Return the [x, y] coordinate for the center point of the cell that contains the specified text.  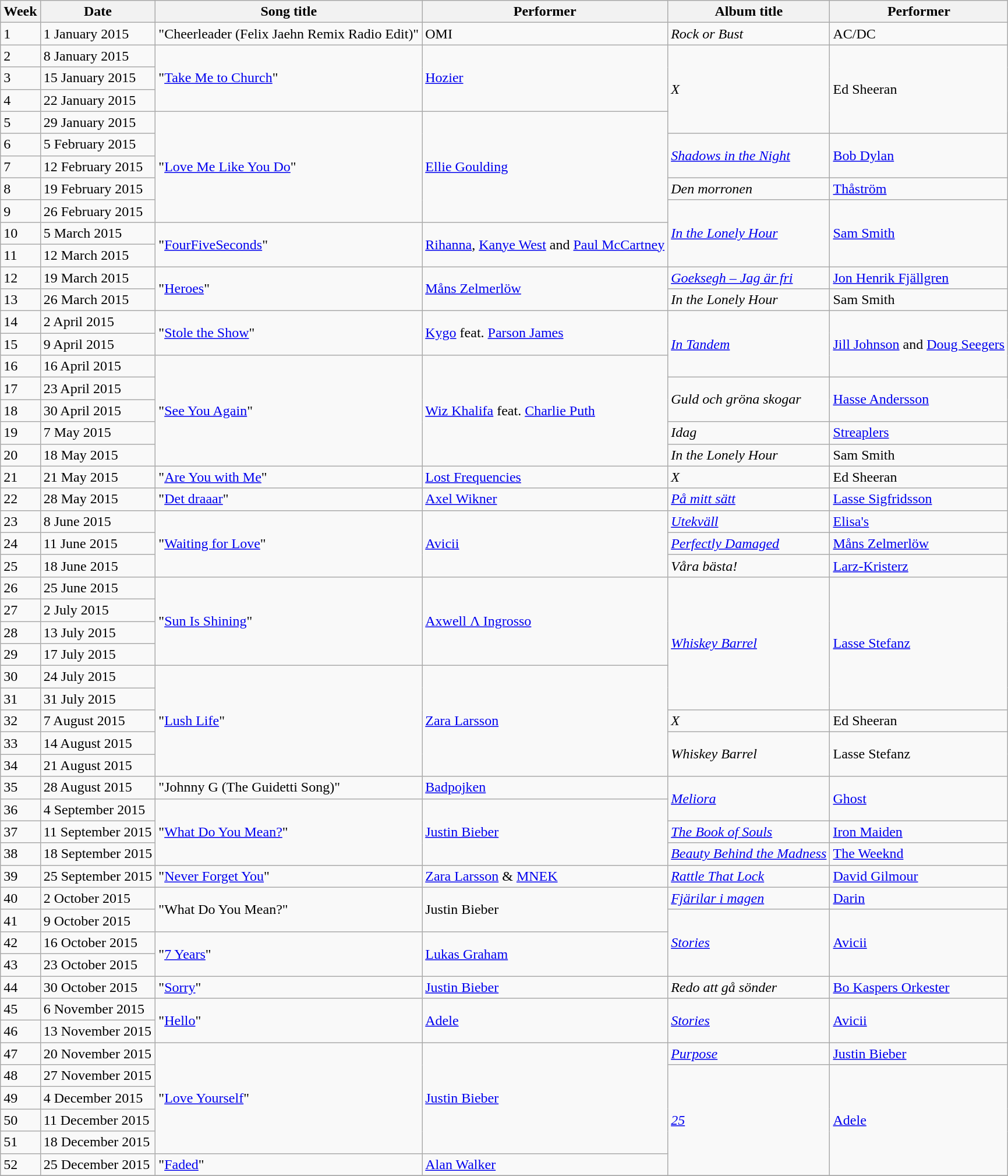
7 August 2015 [98, 721]
"Johnny G (The Guidetti Song)" [289, 787]
7 May 2015 [98, 433]
8 [20, 189]
4 [20, 100]
4 December 2015 [98, 1098]
25 December 2015 [98, 1164]
25 September 2015 [98, 876]
1 January 2015 [98, 34]
36 [20, 810]
Hozier [545, 78]
27 [20, 610]
28 [20, 632]
28 August 2015 [98, 787]
Elisa's [919, 521]
"Faded" [289, 1164]
2 April 2015 [98, 322]
2 July 2015 [98, 610]
27 November 2015 [98, 1076]
38 [20, 854]
"Lush Life" [289, 721]
6 [20, 144]
6 November 2015 [98, 1009]
"Hello" [289, 1020]
30 April 2015 [98, 411]
21 May 2015 [98, 477]
"Love Me Like You Do" [289, 167]
34 [20, 765]
Utekväll [749, 521]
24 July 2015 [98, 677]
33 [20, 743]
AC/DC [919, 34]
49 [20, 1098]
Wiz Khalifa feat. Charlie Puth [545, 411]
29 [20, 655]
In Tandem [749, 344]
17 July 2015 [98, 655]
20 November 2015 [98, 1054]
"Heroes" [289, 289]
Redo att gå sönder [749, 987]
"FourFiveSeconds" [289, 244]
11 [20, 255]
8 June 2015 [98, 521]
Streaplers [919, 433]
22 [20, 499]
16 April 2015 [98, 366]
Bob Dylan [919, 156]
Idag [749, 433]
Rock or Bust [749, 34]
18 [20, 411]
29 January 2015 [98, 122]
Zara Larsson [545, 721]
Guld och gröna skogar [749, 400]
Ellie Goulding [545, 167]
På mitt sätt [749, 499]
Bo Kaspers Orkester [919, 987]
"7 Years" [289, 953]
OMI [545, 34]
9 April 2015 [98, 344]
19 March 2015 [98, 278]
Lost Frequencies [545, 477]
31 [20, 699]
"Sun Is Shining" [289, 621]
11 June 2015 [98, 543]
Axel Wikner [545, 499]
1 [20, 34]
"See You Again" [289, 411]
45 [20, 1009]
31 July 2015 [98, 699]
8 January 2015 [98, 56]
"Never Forget You" [289, 876]
Kygo feat. Parson James [545, 333]
23 [20, 521]
26 February 2015 [98, 211]
Rihanna, Kanye West and Paul McCartney [545, 244]
Album title [749, 12]
"Stole the Show" [289, 333]
52 [20, 1164]
32 [20, 721]
12 [20, 278]
"Waiting for Love" [289, 543]
David Gilmour [919, 876]
7 [20, 167]
9 [20, 211]
42 [20, 942]
Jill Johnson and Doug Seegers [919, 344]
19 [20, 433]
10 [20, 233]
17 [20, 389]
Axwell Λ Ingrosso [545, 621]
Hasse Andersson [919, 400]
28 May 2015 [98, 499]
21 [20, 477]
47 [20, 1054]
Iron Maiden [919, 832]
21 August 2015 [98, 765]
"Det draaar" [289, 499]
"Sorry" [289, 987]
Song title [289, 12]
14 [20, 322]
26 March 2015 [98, 300]
2 [20, 56]
Meliora [749, 799]
40 [20, 898]
23 October 2015 [98, 965]
4 September 2015 [98, 810]
Purpose [749, 1054]
13 [20, 300]
3 [20, 78]
16 October 2015 [98, 942]
12 February 2015 [98, 167]
2 October 2015 [98, 898]
48 [20, 1076]
"Are You with Me" [289, 477]
30 [20, 677]
12 March 2015 [98, 255]
Perfectly Damaged [749, 543]
50 [20, 1120]
"Cheerleader (Felix Jaehn Remix Radio Edit)" [289, 34]
Fjärilar i magen [749, 898]
Week [20, 12]
51 [20, 1142]
43 [20, 965]
14 August 2015 [98, 743]
26 [20, 588]
Badpojken [545, 787]
23 April 2015 [98, 389]
Shadows in the Night [749, 156]
46 [20, 1032]
5 March 2015 [98, 233]
18 May 2015 [98, 455]
Date [98, 12]
"Take Me to Church" [289, 78]
41 [20, 920]
Lukas Graham [545, 953]
Alan Walker [545, 1164]
30 October 2015 [98, 987]
11 December 2015 [98, 1120]
13 November 2015 [98, 1032]
35 [20, 787]
9 October 2015 [98, 920]
16 [20, 366]
Thåström [919, 189]
20 [20, 455]
Goeksegh – Jag är fri [749, 278]
5 [20, 122]
39 [20, 876]
18 September 2015 [98, 854]
Den morronen [749, 189]
The Weeknd [919, 854]
24 [20, 543]
18 December 2015 [98, 1142]
Jon Henrik Fjällgren [919, 278]
19 February 2015 [98, 189]
22 January 2015 [98, 100]
15 January 2015 [98, 78]
5 February 2015 [98, 144]
13 July 2015 [98, 632]
Ghost [919, 799]
37 [20, 832]
15 [20, 344]
11 September 2015 [98, 832]
"Love Yourself" [289, 1098]
Larz-Kristerz [919, 566]
25 June 2015 [98, 588]
Lasse Sigfridsson [919, 499]
44 [20, 987]
Darin [919, 898]
Rattle That Lock [749, 876]
The Book of Souls [749, 832]
18 June 2015 [98, 566]
Zara Larsson & MNEK [545, 876]
Våra bästa! [749, 566]
Beauty Behind the Madness [749, 854]
